Pinpoint the cell where the given text exists, returning its (x, y) midpoint coordinate. 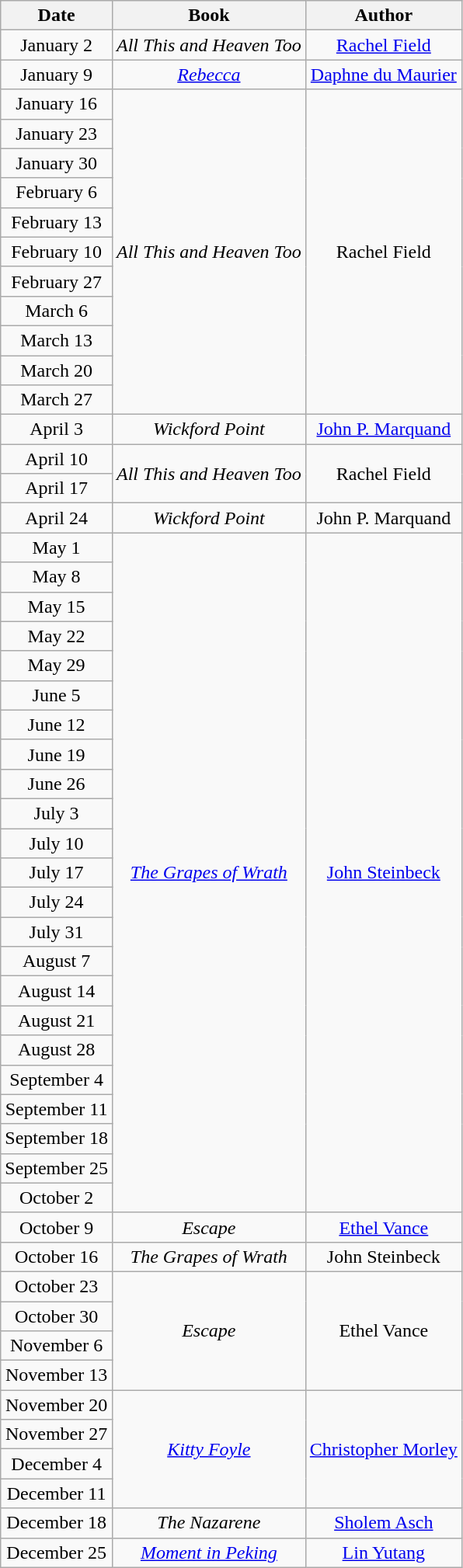
Rebecca (208, 75)
Author (384, 16)
August 7 (57, 961)
February 10 (57, 252)
July 31 (57, 932)
March 6 (57, 311)
January 9 (57, 75)
December 11 (57, 1493)
May 1 (57, 548)
September 25 (57, 1168)
January 16 (57, 104)
July 24 (57, 902)
June 12 (57, 725)
June 5 (57, 695)
November 20 (57, 1405)
May 8 (57, 577)
March 13 (57, 340)
February 13 (57, 222)
Sholem Asch (384, 1523)
April 10 (57, 459)
November 6 (57, 1346)
April 24 (57, 518)
Book (208, 16)
January 23 (57, 134)
March 27 (57, 400)
June 19 (57, 754)
The Nazarene (208, 1523)
February 27 (57, 281)
May 15 (57, 607)
May 22 (57, 636)
July 10 (57, 843)
April 3 (57, 429)
August 21 (57, 1020)
August 28 (57, 1050)
Kitty Foyle (208, 1449)
January 30 (57, 163)
December 18 (57, 1523)
Lin Yutang (384, 1552)
October 2 (57, 1198)
Date (57, 16)
June 26 (57, 784)
May 29 (57, 666)
January 2 (57, 45)
July 3 (57, 813)
July 17 (57, 873)
February 6 (57, 193)
November 13 (57, 1375)
October 30 (57, 1316)
March 20 (57, 370)
December 25 (57, 1552)
September 18 (57, 1139)
October 16 (57, 1257)
October 9 (57, 1227)
September 11 (57, 1109)
Moment in Peking (208, 1552)
October 23 (57, 1286)
Daphne du Maurier (384, 75)
April 17 (57, 488)
Christopher Morley (384, 1449)
November 27 (57, 1434)
August 14 (57, 991)
September 4 (57, 1080)
December 4 (57, 1464)
